Locate the cell with the specified text and output its [X, Y] center coordinate. 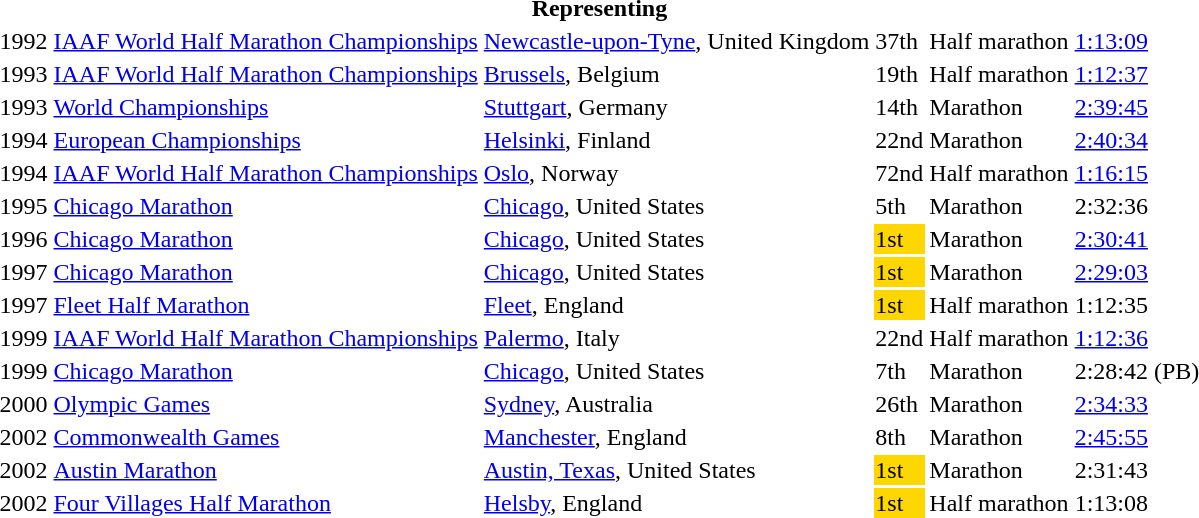
Palermo, Italy [676, 338]
5th [900, 206]
7th [900, 371]
Stuttgart, Germany [676, 107]
Oslo, Norway [676, 173]
Austin, Texas, United States [676, 470]
72nd [900, 173]
Newcastle-upon-Tyne, United Kingdom [676, 41]
Helsinki, Finland [676, 140]
European Championships [266, 140]
14th [900, 107]
Commonwealth Games [266, 437]
Fleet, England [676, 305]
Manchester, England [676, 437]
Sydney, Australia [676, 404]
Helsby, England [676, 503]
19th [900, 74]
Brussels, Belgium [676, 74]
26th [900, 404]
World Championships [266, 107]
Four Villages Half Marathon [266, 503]
Austin Marathon [266, 470]
Fleet Half Marathon [266, 305]
8th [900, 437]
Olympic Games [266, 404]
37th [900, 41]
